Output the [x, y] coordinate of the center of the cell containing the given text.  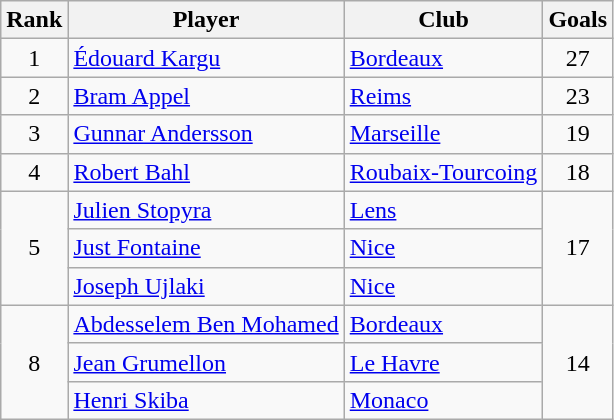
Roubaix-Tourcoing [444, 172]
3 [34, 134]
Club [444, 20]
Julien Stopyra [206, 210]
Abdesselem Ben Mohamed [206, 324]
Henri Skiba [206, 400]
5 [34, 248]
Gunnar Andersson [206, 134]
2 [34, 96]
19 [578, 134]
Édouard Kargu [206, 58]
4 [34, 172]
Joseph Ujlaki [206, 286]
Goals [578, 20]
Player [206, 20]
Rank [34, 20]
17 [578, 248]
Le Havre [444, 362]
18 [578, 172]
Marseille [444, 134]
14 [578, 362]
Monaco [444, 400]
8 [34, 362]
Bram Appel [206, 96]
Lens [444, 210]
Reims [444, 96]
Just Fontaine [206, 248]
27 [578, 58]
Robert Bahl [206, 172]
23 [578, 96]
1 [34, 58]
Jean Grumellon [206, 362]
